Pinpoint the cell where the given text exists, returning its (x, y) midpoint coordinate. 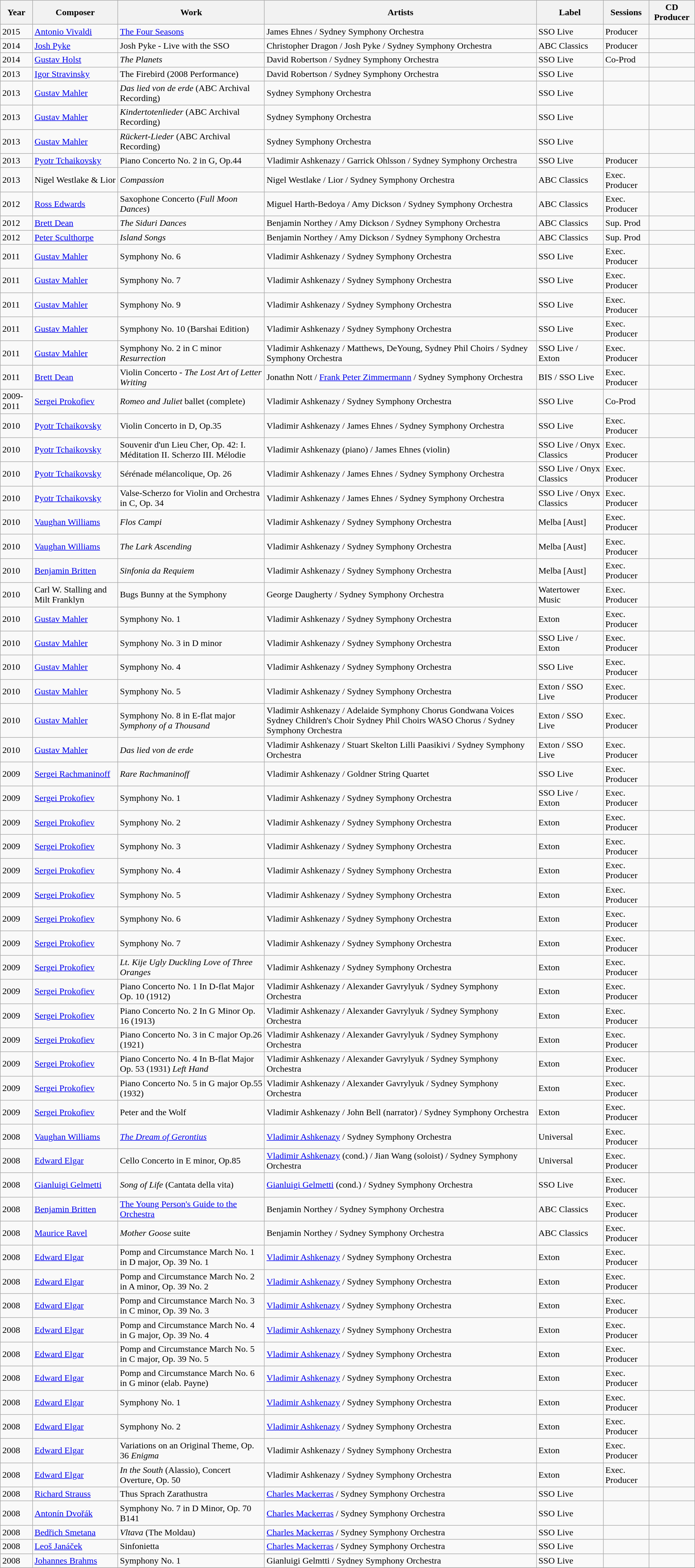
Vladimir Ashkenazy (cond.) / Jian Wang (soloist) / Sydney Symphony Orchestra (400, 1160)
Piano Concerto No. 2 In G Minor Op. 16 (1913) (192, 1016)
Peter and the Wolf (192, 1112)
Nigel Westlake / Lior / Sydney Symphony Orchestra (400, 180)
Bugs Bunny at the Symphony (192, 594)
The Siduri Dances (192, 223)
2015 (16, 32)
Das lied von de erde (ABC Archival Recording) (192, 93)
Island Songs (192, 237)
Piano Concerto No. 5 in G major Op.55 (1932) (192, 1088)
Thus Sprach Zarathustra (192, 1494)
Symphony No. 9 (192, 305)
Antonio Vivaldi (75, 32)
Song of Life (Cantata della vita) (192, 1185)
Carl W. Stalling and Milt Franklyn (75, 594)
Symphony No. 10 (Barshai Edition) (192, 329)
Pomp and Circumstance March No. 6 in G minor (elab. Payne) (192, 1378)
The Young Person's Guide to the Orchestra (192, 1209)
Leoš Janáček (75, 1546)
Pomp and Circumstance March No. 3 in C minor, Op. 39 No. 3 (192, 1305)
Vladimir Ashkenazy / Stuart Skelton Lilli Paasikivi / Sydney Symphony Orchestra (400, 750)
Artists (400, 13)
Vladimir Ashkenazy / Goldner String Quartet (400, 774)
Jonathn Nott / Frank Peter Zimmermann / Sydney Symphony Orchestra (400, 377)
Peter Sculthorpe (75, 237)
Sinfonia da Requiem (192, 571)
Piano Concerto No. 4 In B-flat Major Op. 53 (1931) Left Hand (192, 1064)
Miguel Harth-Bedoya / Amy Dickson / Sydney Symphony Orchestra (400, 204)
CD Producer (672, 13)
Sessions (626, 13)
The Planets (192, 60)
Watertower Music (570, 594)
2009-2011 (16, 401)
Mother Goose suite (192, 1233)
Rare Rachmaninoff (192, 774)
Maurice Ravel (75, 1233)
Romeo and Juliet ballet (complete) (192, 401)
Vltava (The Moldau) (192, 1532)
Vladimir Ashkenazy / Matthews, DeYoung, Sydney Phil Choirs / Sydney Symphony Orchestra (400, 353)
Pomp and Circumstance March No. 4 in G major, Op. 39 No. 4 (192, 1330)
James Ehnes / Sydney Symphony Orchestra (400, 32)
Gianluigi Gelmetti (75, 1185)
Piano Concerto No. 2 in G, Op.44 (192, 160)
In the South (Alassio), Concert Overture, Op. 50 (192, 1475)
George Daugherty / Sydney Symphony Orchestra (400, 594)
The Dream of Gerontius (192, 1137)
Compassion (192, 180)
The Four Seasons (192, 32)
Valse-Scherzo for Violin and Orchestra in C, Op. 34 (192, 498)
Rückert-Lieder (ABC Archival Recording) (192, 141)
Symphony No. 2 in C minor Resurrection (192, 353)
Symphony No. 3 (192, 846)
Das lied von de erde (192, 750)
Symphony No. 7 in D Minor, Op. 70 B141 (192, 1513)
Symphony No. 8 in E-flat major Symphony of a Thousand (192, 721)
Gustav Holst (75, 60)
Vladimir Ashkenazy / John Bell (narrator) / Sydney Symphony Orchestra (400, 1112)
Vladimir Ashkenazy / Adelaide Symphony Chorus Gondwana Voices Sydney Children's Choir Sydney Phil Choirs WASO Chorus / Sydney Symphony Orchestra (400, 721)
Violin Concerto - The Lost Art of Letter Writing (192, 377)
Bedřich Smetana (75, 1532)
Sinfonietta (192, 1546)
Variations on an Original Theme, Op. 36 Enigma (192, 1451)
Pomp and Circumstance March No. 2 in A minor, Op. 39 No. 2 (192, 1282)
Cello Concerto in E minor, Op.85 (192, 1160)
Vladimir Ashkenazy / Garrick Ohlsson / Sydney Symphony Orchestra (400, 160)
Nigel Westlake & Lior (75, 180)
Piano Concerto No. 3 in C major Op.26 (1921) (192, 1040)
Johannes Brahms (75, 1561)
Sérénade mélancolique, Op. 26 (192, 474)
Flos Campi (192, 522)
Saxophone Concerto (Full Moon Dances) (192, 204)
Composer (75, 13)
Label (570, 13)
Antonín Dvořák (75, 1513)
Gianluigi Gelmtti / Sydney Symphony Orchestra (400, 1561)
Kindertotenlieder (ABC Archival Recording) (192, 117)
Vladimir Ashkenazy (piano) / James Ehnes (violin) (400, 449)
BIS / SSO Live (570, 377)
Sergei Rachmaninoff (75, 774)
Pomp and Circumstance March No. 1 in D major, Op. 39 No. 1 (192, 1257)
Igor Stravinsky (75, 74)
Richard Strauss (75, 1494)
Work (192, 13)
Year (16, 13)
Josh Pyke - Live with the SSO (192, 46)
Piano Concerto No. 1 In D-flat Major Op. 10 (1912) (192, 991)
The Lark Ascending (192, 546)
Symphony No. 3 in D minor (192, 643)
Ross Edwards (75, 204)
Souvenir d'un Lieu Cher, Op. 42: I. Méditation II. Scherzo III. Mélodie (192, 449)
The Firebird (2008 Performance) (192, 74)
Gianluigi Gelmetti (cond.) / Sydney Symphony Orchestra (400, 1185)
Violin Concerto in D, Op.35 (192, 426)
Christopher Dragon / Josh Pyke / Sydney Symphony Orchestra (400, 46)
Josh Pyke (75, 46)
Lt. Kije Ugly Duckling Love of Three Oranges (192, 967)
Pomp and Circumstance March No. 5 in C major, Op. 39 No. 5 (192, 1354)
